Return the (x, y) coordinate for the center point of the cell that contains the specified text.  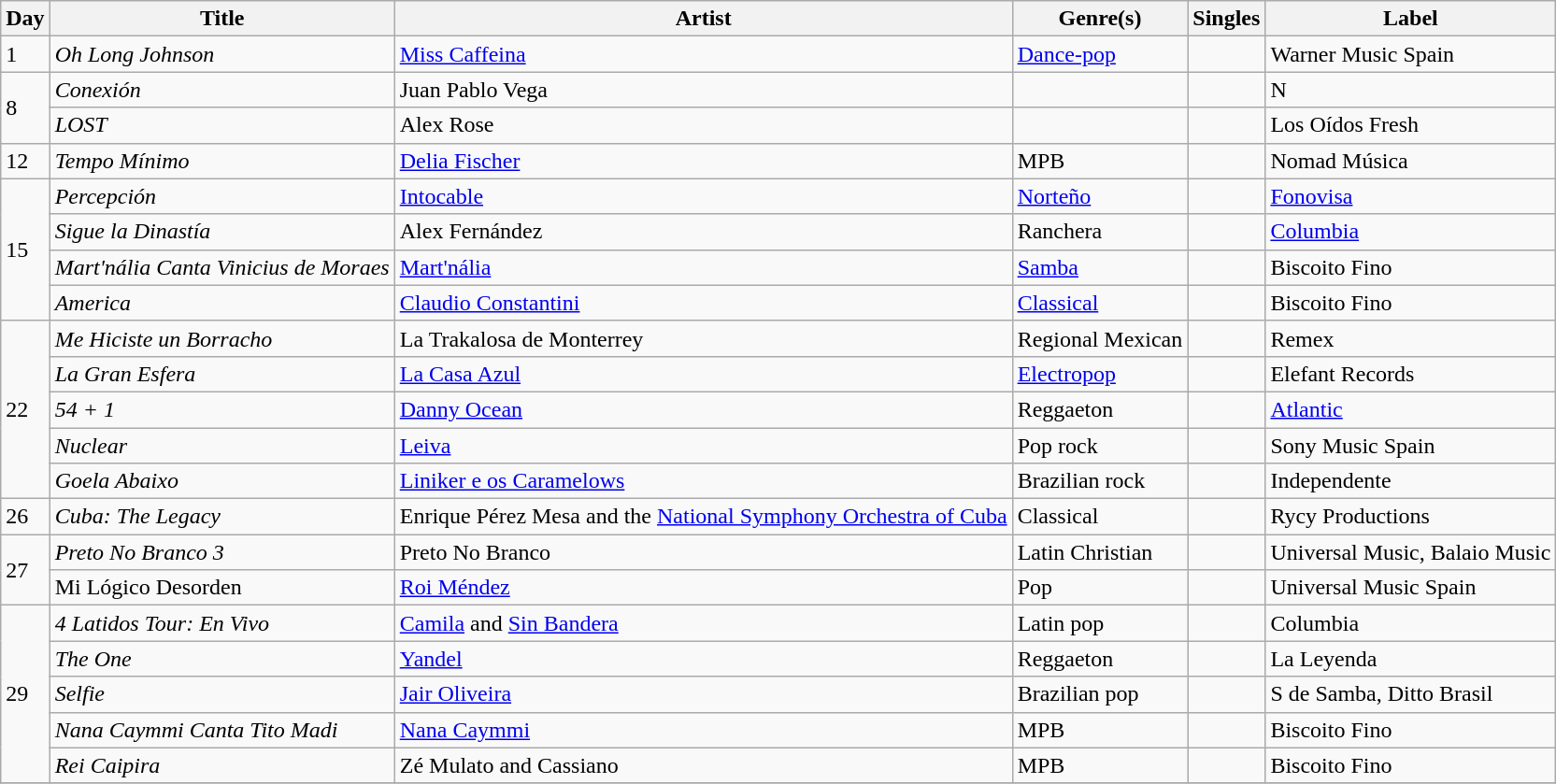
Pop (1100, 588)
S de Samba, Ditto Brasil (1411, 694)
Fonovisa (1411, 196)
27 (25, 570)
Nana Caymmi Canta Tito Madi (222, 730)
8 (25, 107)
Alex Fernández (703, 232)
Nomad Música (1411, 161)
Percepción (222, 196)
Nuclear (222, 446)
Label (1411, 19)
Leiva (703, 446)
America (222, 303)
Claudio Constantini (703, 303)
Universal Music Spain (1411, 588)
Danny Ocean (703, 409)
Latin Christian (1100, 552)
Ranchera (1100, 232)
Camila and Sin Bandera (703, 623)
Mart'nália (703, 267)
Mi Lógico Desorden (222, 588)
Yandel (703, 659)
Sony Music Spain (1411, 446)
Norteño (1100, 196)
Genre(s) (1100, 19)
Singles (1226, 19)
Selfie (222, 694)
Intocable (703, 196)
Miss Caffeina (703, 54)
Universal Music, Balaio Music (1411, 552)
Nana Caymmi (703, 730)
The One (222, 659)
LOST (222, 125)
Me Hiciste un Borracho (222, 338)
Mart'nália Canta Vinicius de Moraes (222, 267)
26 (25, 517)
Remex (1411, 338)
Juan Pablo Vega (703, 90)
Los Oídos Fresh (1411, 125)
29 (25, 694)
Tempo Mínimo (222, 161)
Goela Abaixo (222, 481)
15 (25, 249)
Pop rock (1100, 446)
Samba (1100, 267)
Dance-pop (1100, 54)
54 + 1 (222, 409)
Rei Caipira (222, 765)
Rycy Productions (1411, 517)
Zé Mulato and Cassiano (703, 765)
1 (25, 54)
La Trakalosa de Monterrey (703, 338)
Title (222, 19)
Oh Long Johnson (222, 54)
Independente (1411, 481)
12 (25, 161)
N (1411, 90)
4 Latidos Tour: En Vivo (222, 623)
La Leyenda (1411, 659)
Brazilian rock (1100, 481)
Liniker e os Caramelows (703, 481)
Electropop (1100, 374)
Roi Méndez (703, 588)
Conexión (222, 90)
Alex Rose (703, 125)
Day (25, 19)
Preto No Branco (703, 552)
Delia Fischer (703, 161)
Elefant Records (1411, 374)
Jair Oliveira (703, 694)
Latin pop (1100, 623)
La Casa Azul (703, 374)
Cuba: The Legacy (222, 517)
Preto No Branco 3 (222, 552)
Brazilian pop (1100, 694)
Regional Mexican (1100, 338)
Warner Music Spain (1411, 54)
22 (25, 409)
Enrique Pérez Mesa and the National Symphony Orchestra of Cuba (703, 517)
Sigue la Dinastía (222, 232)
La Gran Esfera (222, 374)
Atlantic (1411, 409)
Artist (703, 19)
